Output the [x, y] coordinate of the center of the cell containing the given text.  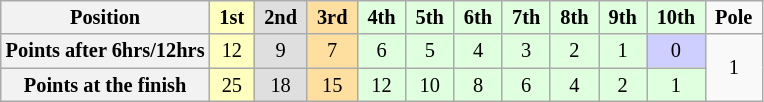
2nd [280, 17]
5 [430, 51]
Points after 6hrs/12hrs [106, 51]
5th [430, 17]
18 [280, 85]
25 [232, 85]
Pole [734, 17]
3 [526, 51]
9th [622, 17]
9 [280, 51]
7 [332, 51]
Position [106, 17]
3rd [332, 17]
7th [526, 17]
8 [478, 85]
4th [381, 17]
6th [478, 17]
1st [232, 17]
Points at the finish [106, 85]
10th [676, 17]
8th [574, 17]
10 [430, 85]
15 [332, 85]
0 [676, 51]
